Output the [x, y] coordinate of the center of the cell containing the given text.  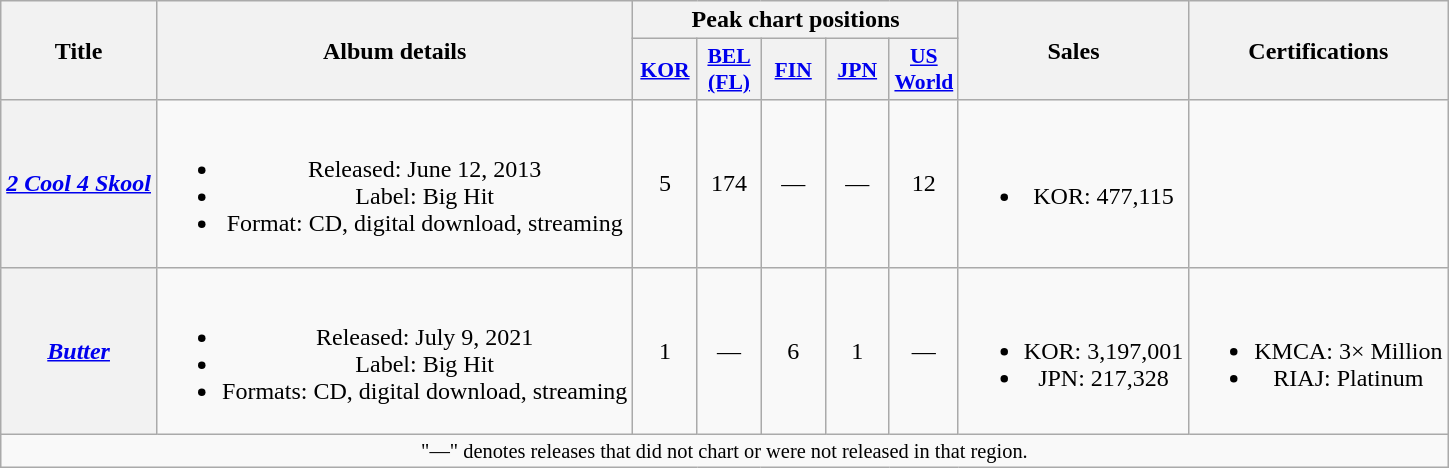
JPN [857, 70]
USWorld [924, 70]
Certifications [1318, 50]
6 [793, 350]
Title [79, 50]
Peak chart positions [796, 20]
Album details [395, 50]
FIN [793, 70]
174 [729, 184]
BEL(FL) [729, 70]
Released: July 9, 2021Label: Big HitFormats: CD, digital download, streaming [395, 350]
Released: June 12, 2013Label: Big HitFormat: CD, digital download, streaming [395, 184]
KOR [665, 70]
Sales [1073, 50]
"—" denotes releases that did not chart or were not released in that region. [724, 451]
KMCA: 3× MillionRIAJ: Platinum [1318, 350]
12 [924, 184]
5 [665, 184]
KOR: 477,115 [1073, 184]
KOR: 3,197,001JPN: 217,328 [1073, 350]
Butter [79, 350]
2 Cool 4 Skool [79, 184]
